Detect which cell encompasses the target text, then output its [x, y] center coordinate. 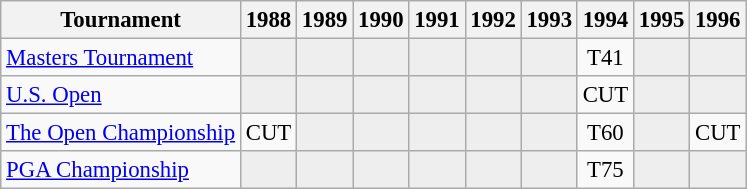
T75 [605, 170]
1988 [268, 20]
1993 [549, 20]
1996 [718, 20]
1994 [605, 20]
1995 [661, 20]
T41 [605, 58]
PGA Championship [121, 170]
Tournament [121, 20]
1992 [493, 20]
1991 [437, 20]
U.S. Open [121, 95]
The Open Championship [121, 133]
1990 [381, 20]
T60 [605, 133]
1989 [325, 20]
Masters Tournament [121, 58]
